For the text-containing cell, return its midpoint in (x, y) coordinate format. 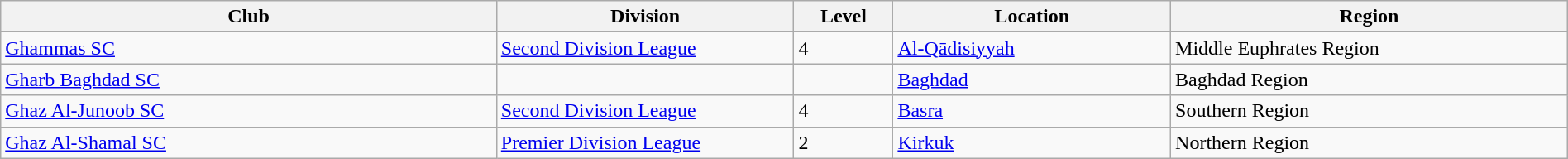
Ghammas SC (249, 48)
Al-Qādisiyyah (1032, 48)
2 (844, 142)
Ghaz Al-Shamal SC (249, 142)
Premier Division League (645, 142)
Division (645, 17)
Level (844, 17)
Club (249, 17)
Kirkuk (1032, 142)
Southern Region (1370, 111)
Location (1032, 17)
Basra (1032, 111)
Region (1370, 17)
Middle Euphrates Region (1370, 48)
Baghdad (1032, 79)
Northern Region (1370, 142)
Gharb Baghdad SC (249, 79)
Ghaz Al-Junoob SC (249, 111)
Baghdad Region (1370, 79)
